Return [x, y] of the center of cell containing provided text 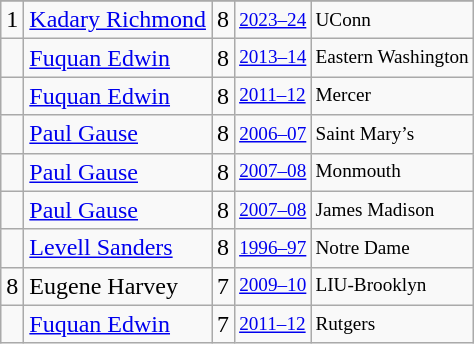
Monmouth [392, 172]
2006–07 [273, 134]
Mercer [392, 96]
Rutgers [392, 324]
Notre Dame [392, 248]
Kadary Richmond [118, 20]
2009–10 [273, 286]
1 [12, 20]
Eastern Washington [392, 58]
Levell Sanders [118, 248]
1996–97 [273, 248]
Saint Mary’s [392, 134]
UConn [392, 20]
Eugene Harvey [118, 286]
2013–14 [273, 58]
LIU-Brooklyn [392, 286]
2023–24 [273, 20]
James Madison [392, 210]
